Capture the cell that displays the provided text and extract its [x, y] central coordinate. 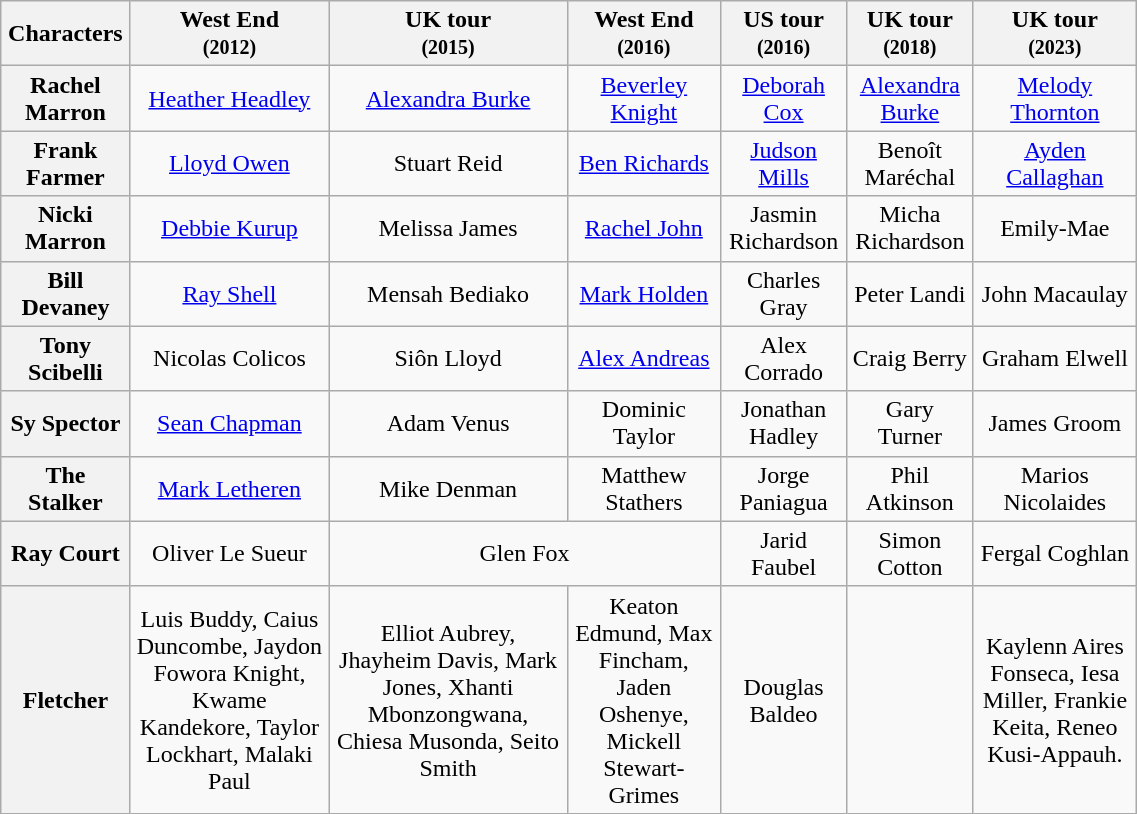
Jorge Paniagua [784, 488]
Fergal Coghlan [1055, 554]
UK tour(2018) [910, 34]
Melissa James [448, 228]
Matthew Stathers [644, 488]
The Stalker [66, 488]
Alex Andreas [644, 358]
Nicki Marron [66, 228]
Mark Holden [644, 294]
Craig Berry [910, 358]
West End(2016) [644, 34]
Micha Richardson [910, 228]
Oliver Le Sueur [230, 554]
Jarid Faubel [784, 554]
Beverley Knight [644, 98]
Adam Venus [448, 424]
Deborah Cox [784, 98]
Characters [66, 34]
Heather Headley [230, 98]
Benoît Maréchal [910, 164]
Frank Farmer [66, 164]
Melody Thornton [1055, 98]
Sean Chapman [230, 424]
Stuart Reid [448, 164]
UK tour(2023) [1055, 34]
Mark Letheren [230, 488]
Siôn Lloyd [448, 358]
Rachel John [644, 228]
UK tour(2015) [448, 34]
Gary Turner [910, 424]
Ray Court [66, 554]
James Groom [1055, 424]
Mensah Bediako [448, 294]
Phil Atkinson [910, 488]
Graham Elwell [1055, 358]
Tony Scibelli [66, 358]
Simon Cotton [910, 554]
Kaylenn Aires Fonseca, Iesa Miller, Frankie Keita, Reneo Kusi-Appauh. [1055, 700]
Ray Shell [230, 294]
Charles Gray [784, 294]
Dominic Taylor [644, 424]
Fletcher [66, 700]
Ben Richards [644, 164]
Bill Devaney [66, 294]
Elliot Aubrey, Jhayheim Davis, Mark Jones, Xhanti Mbonzongwana, Chiesa Musonda, Seito Smith [448, 700]
Lloyd Owen [230, 164]
Peter Landi [910, 294]
Luis Buddy, Caius Duncombe, Jaydon Fowora Knight, Kwame Kandekore, Taylor Lockhart, Malaki Paul [230, 700]
John Macaulay [1055, 294]
Alex Corrado [784, 358]
Nicolas Colicos [230, 358]
Judson Mills [784, 164]
Mike Denman [448, 488]
Keaton Edmund, Max Fincham, Jaden Oshenye, Mickell Stewart-Grimes [644, 700]
Ayden Callaghan [1055, 164]
Debbie Kurup [230, 228]
West End(2012) [230, 34]
Jasmin Richardson [784, 228]
Rachel Marron [66, 98]
US tour(2016) [784, 34]
Sy Spector [66, 424]
Jonathan Hadley [784, 424]
Emily-Mae [1055, 228]
Marios Nicolaides [1055, 488]
Douglas Baldeo [784, 700]
Glen Fox [525, 554]
